Pinpoint the cell where the given text exists, returning its [X, Y] midpoint coordinate. 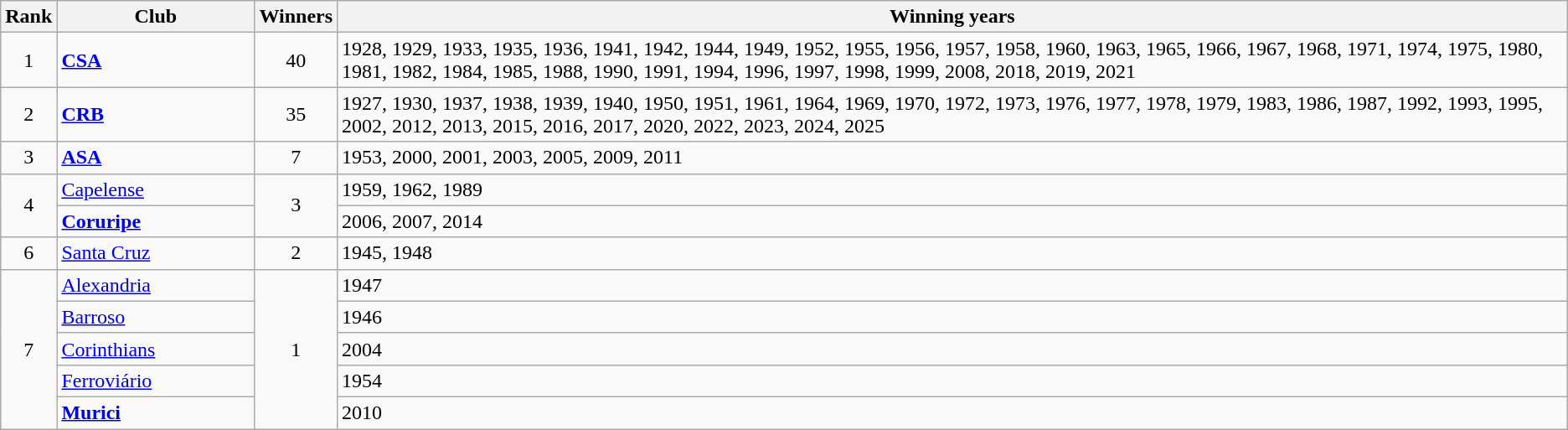
4 [28, 205]
Murici [156, 412]
Corinthians [156, 349]
1959, 1962, 1989 [953, 189]
Alexandria [156, 285]
Ferroviário [156, 381]
40 [297, 60]
Rank [28, 17]
1947 [953, 285]
6 [28, 253]
Santa Cruz [156, 253]
2010 [953, 412]
1945, 1948 [953, 253]
CRB [156, 114]
35 [297, 114]
1946 [953, 317]
Capelense [156, 189]
Winning years [953, 17]
Barroso [156, 317]
1953, 2000, 2001, 2003, 2005, 2009, 2011 [953, 158]
ASA [156, 158]
1954 [953, 381]
Club [156, 17]
2006, 2007, 2014 [953, 221]
CSA [156, 60]
Winners [297, 17]
Coruripe [156, 221]
2004 [953, 349]
